Search for the cell housing the specified text and yield its (X, Y) center coordinate. 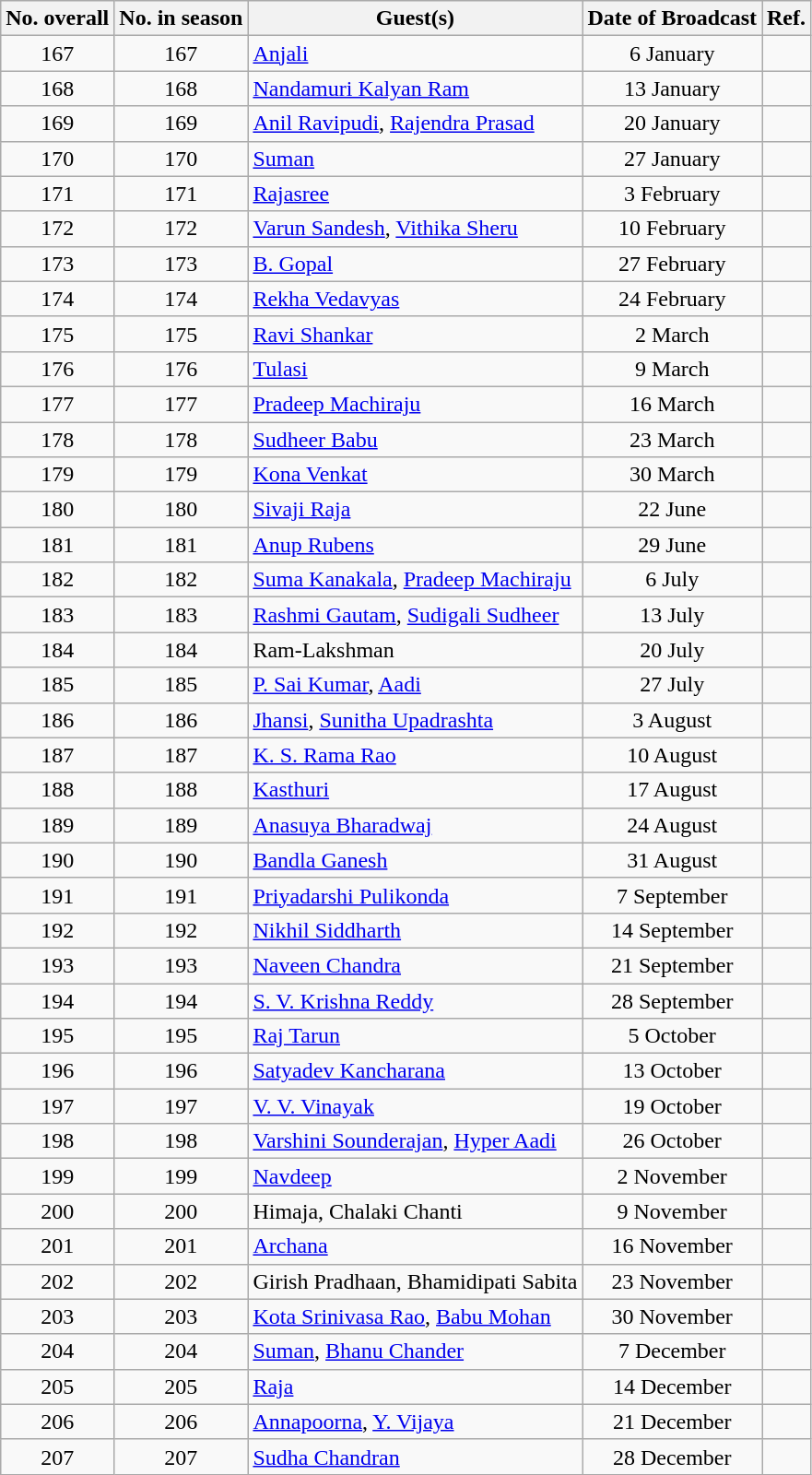
13 January (673, 88)
10 August (673, 755)
3 February (673, 194)
K. S. Rama Rao (415, 755)
Ref. (785, 18)
19 October (673, 1106)
16 March (673, 404)
Ravi Shankar (415, 334)
27 January (673, 159)
Ram-Lakshman (415, 650)
7 September (673, 895)
Girish Pradhaan, Bhamidipati Sabita (415, 1281)
Raj Tarun (415, 1036)
Priyadarshi Pulikonda (415, 895)
Suma Kanakala, Pradeep Machiraju (415, 580)
7 December (673, 1351)
Date of Broadcast (673, 18)
Rajasree (415, 194)
B. Gopal (415, 264)
5 October (673, 1036)
P. Sai Kumar, Aadi (415, 685)
24 February (673, 299)
Jhansi, Sunitha Upadrashta (415, 720)
2 March (673, 334)
28 September (673, 1000)
31 August (673, 860)
Varun Sandesh, Vithika Sheru (415, 229)
30 November (673, 1316)
20 January (673, 124)
13 October (673, 1071)
Kona Venkat (415, 475)
6 January (673, 53)
16 November (673, 1246)
Naveen Chandra (415, 965)
Satyadev Kancharana (415, 1071)
Anasuya Bharadwaj (415, 825)
3 August (673, 720)
Sivaji Raja (415, 510)
V. V. Vinayak (415, 1106)
17 August (673, 790)
Kota Srinivasa Rao, Babu Mohan (415, 1316)
22 June (673, 510)
10 February (673, 229)
No. in season (181, 18)
9 March (673, 369)
Pradeep Machiraju (415, 404)
28 December (673, 1457)
23 March (673, 440)
Anjali (415, 53)
26 October (673, 1141)
Varshini Sounderajan, Hyper Aadi (415, 1141)
S. V. Krishna Reddy (415, 1000)
27 February (673, 264)
Anil Ravipudi, Rajendra Prasad (415, 124)
Tulasi (415, 369)
21 December (673, 1422)
Nikhil Siddharth (415, 930)
Annapoorna, Y. Vijaya (415, 1422)
21 September (673, 965)
6 July (673, 580)
Kasthuri (415, 790)
30 March (673, 475)
24 August (673, 825)
Rashmi Gautam, Sudigali Sudheer (415, 615)
9 November (673, 1211)
Sudheer Babu (415, 440)
Sudha Chandran (415, 1457)
29 June (673, 545)
Suman, Bhanu Chander (415, 1351)
20 July (673, 650)
2 November (673, 1176)
Guest(s) (415, 18)
No. overall (57, 18)
Himaja, Chalaki Chanti (415, 1211)
23 November (673, 1281)
27 July (673, 685)
Archana (415, 1246)
13 July (673, 615)
Raja (415, 1386)
Navdeep (415, 1176)
Anup Rubens (415, 545)
Rekha Vedavyas (415, 299)
Bandla Ganesh (415, 860)
14 September (673, 930)
Nandamuri Kalyan Ram (415, 88)
Suman (415, 159)
14 December (673, 1386)
